From the cell containing the given text, extract its center point as (x, y) coordinate. 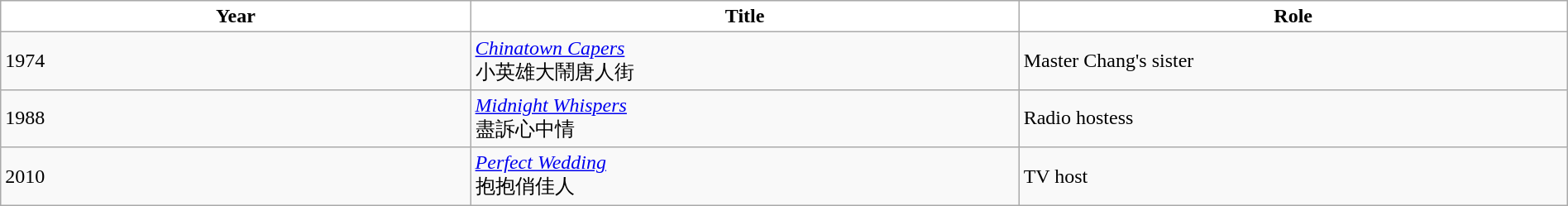
1974 (236, 61)
Radio hostess (1293, 118)
1988 (236, 118)
Master Chang's sister (1293, 61)
2010 (236, 176)
TV host (1293, 176)
Chinatown Capers小英雄大鬧唐人街 (744, 61)
Perfect Wedding抱抱俏佳人 (744, 176)
Title (744, 17)
Role (1293, 17)
Midnight Whispers盡訴心中情 (744, 118)
Year (236, 17)
